Return the (X, Y) coordinate for the center point of the cell that contains the specified text.  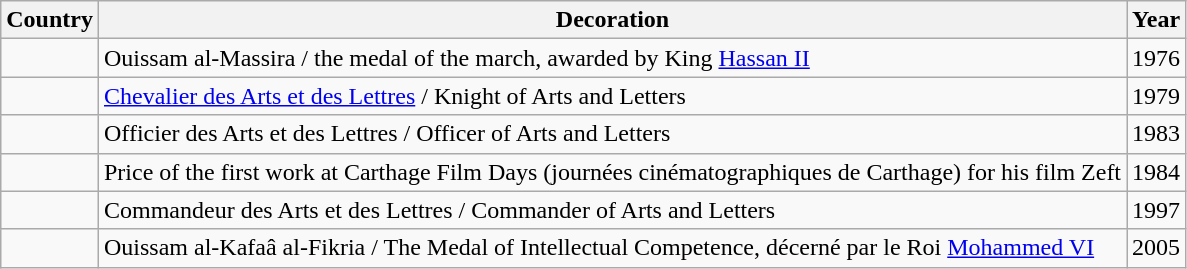
Chevalier des Arts et des Lettres / Knight of Arts and Letters (612, 96)
Commandeur des Arts et des Lettres / Commander of Arts and Letters (612, 210)
Price of the first work at Carthage Film Days (journées cinématographiques de Carthage) for his film Zeft (612, 172)
1976 (1156, 58)
1984 (1156, 172)
Year (1156, 20)
Country (50, 20)
Officier des Arts et des Lettres / Officer of Arts and Letters (612, 134)
Ouissam al-Massira / the medal of the march, awarded by King Hassan II (612, 58)
Decoration (612, 20)
1997 (1156, 210)
Ouissam al-Kafaâ al-Fikria / The Medal of Intellectual Competence, décerné par le Roi Mohammed VI (612, 248)
1983 (1156, 134)
2005 (1156, 248)
1979 (1156, 96)
